From the cell containing the given text, extract its center point as (x, y) coordinate. 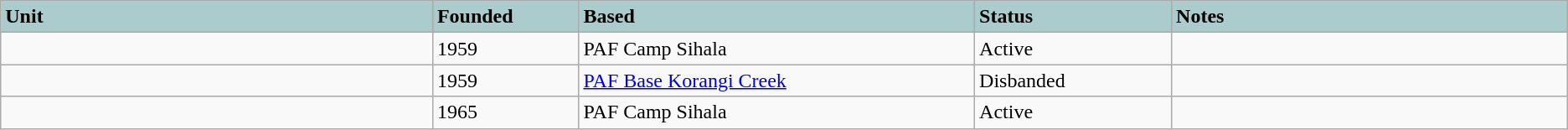
Disbanded (1074, 81)
Based (777, 17)
Notes (1370, 17)
Unit (217, 17)
Status (1074, 17)
Founded (506, 17)
PAF Base Korangi Creek (777, 81)
1965 (506, 112)
